Extract the (X, Y) coordinate from the center of the cell holding the provided text.  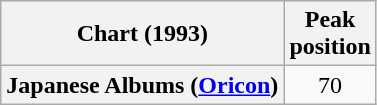
Japanese Albums (Oricon) (142, 85)
Chart (1993) (142, 34)
70 (330, 85)
Peakposition (330, 34)
